Pinpoint the cell where the given text exists, returning its [X, Y] midpoint coordinate. 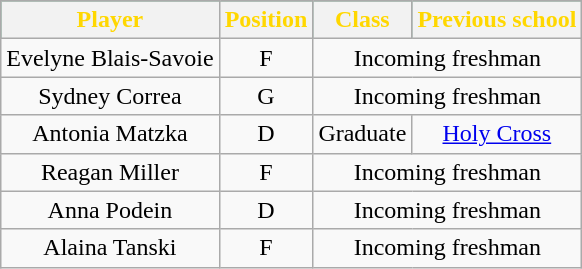
Reagan Miller [110, 172]
Previous school [497, 20]
Anna Podein [110, 210]
Antonia Matzka [110, 134]
Holy Cross [497, 134]
Sydney Correa [110, 96]
Position [266, 20]
Graduate [362, 134]
Alaina Tanski [110, 248]
G [266, 96]
Player [110, 20]
Evelyne Blais-Savoie [110, 58]
Class [362, 20]
